From the cell containing the given text, extract its center point as (x, y) coordinate. 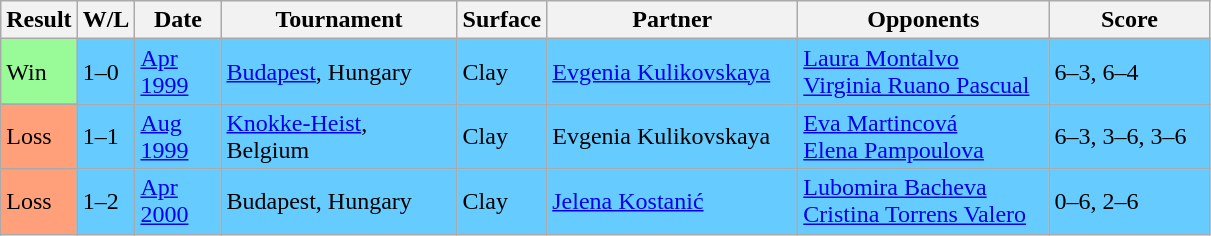
Tournament (339, 20)
6–3, 6–4 (1130, 72)
Date (178, 20)
Win (39, 72)
Eva Martincová Elena Pampoulova (924, 136)
1–0 (106, 72)
Opponents (924, 20)
Laura Montalvo Virginia Ruano Pascual (924, 72)
Result (39, 20)
Apr 1999 (178, 72)
1–2 (106, 202)
Knokke-Heist, Belgium (339, 136)
W/L (106, 20)
Surface (502, 20)
Apr 2000 (178, 202)
Aug 1999 (178, 136)
6–3, 3–6, 3–6 (1130, 136)
Score (1130, 20)
Lubomira Bacheva Cristina Torrens Valero (924, 202)
1–1 (106, 136)
Jelena Kostanić (672, 202)
Partner (672, 20)
0–6, 2–6 (1130, 202)
